Provide the [x, y] coordinate of the cell's center where the given text is located.  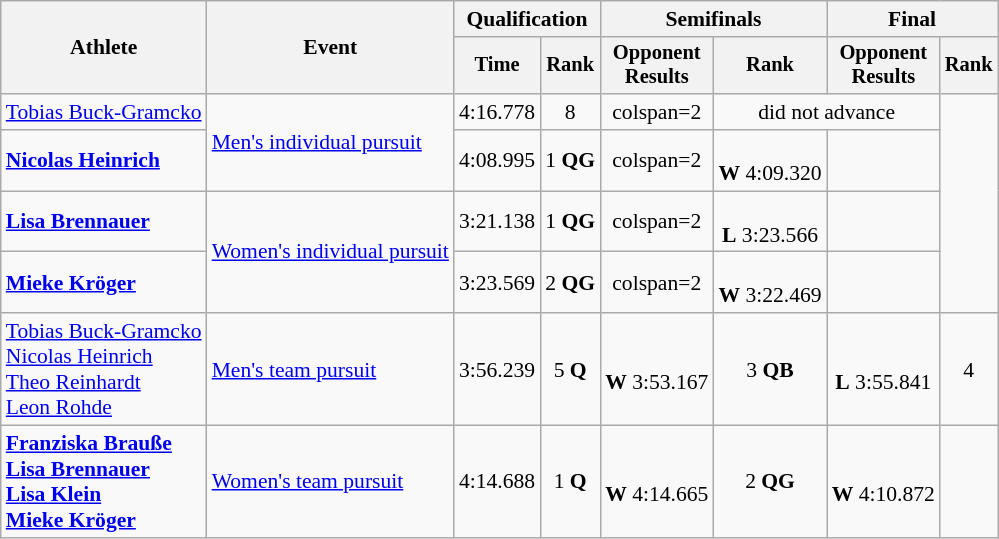
4:08.995 [497, 160]
Tobias Buck-Gramcko [104, 112]
Men's individual pursuit [330, 142]
did not advance [826, 112]
W 3:53.167 [656, 369]
3:21.138 [497, 222]
L 3:55.841 [884, 369]
Nicolas Heinrich [104, 160]
Tobias Buck-GramckoNicolas HeinrichTheo ReinhardtLeon Rohde [104, 369]
Mieke Kröger [104, 282]
5 Q [570, 369]
W 4:10.872 [884, 482]
3:56.239 [497, 369]
L 3:23.566 [770, 222]
Event [330, 48]
Franziska BraußeLisa BrennauerLisa KleinMieke Kröger [104, 482]
Women's team pursuit [330, 482]
3:23.569 [497, 282]
4 [969, 369]
Women's individual pursuit [330, 252]
4:16.778 [497, 112]
W 3:22.469 [770, 282]
W 4:09.320 [770, 160]
Semifinals [714, 19]
4:14.688 [497, 482]
8 [570, 112]
Athlete [104, 48]
3 QB [770, 369]
Qualification [527, 19]
Lisa Brennauer [104, 222]
1 Q [570, 482]
Men's team pursuit [330, 369]
W 4:14.665 [656, 482]
Final [912, 19]
Time [497, 66]
